Capture the cell that displays the provided text and extract its (X, Y) central coordinate. 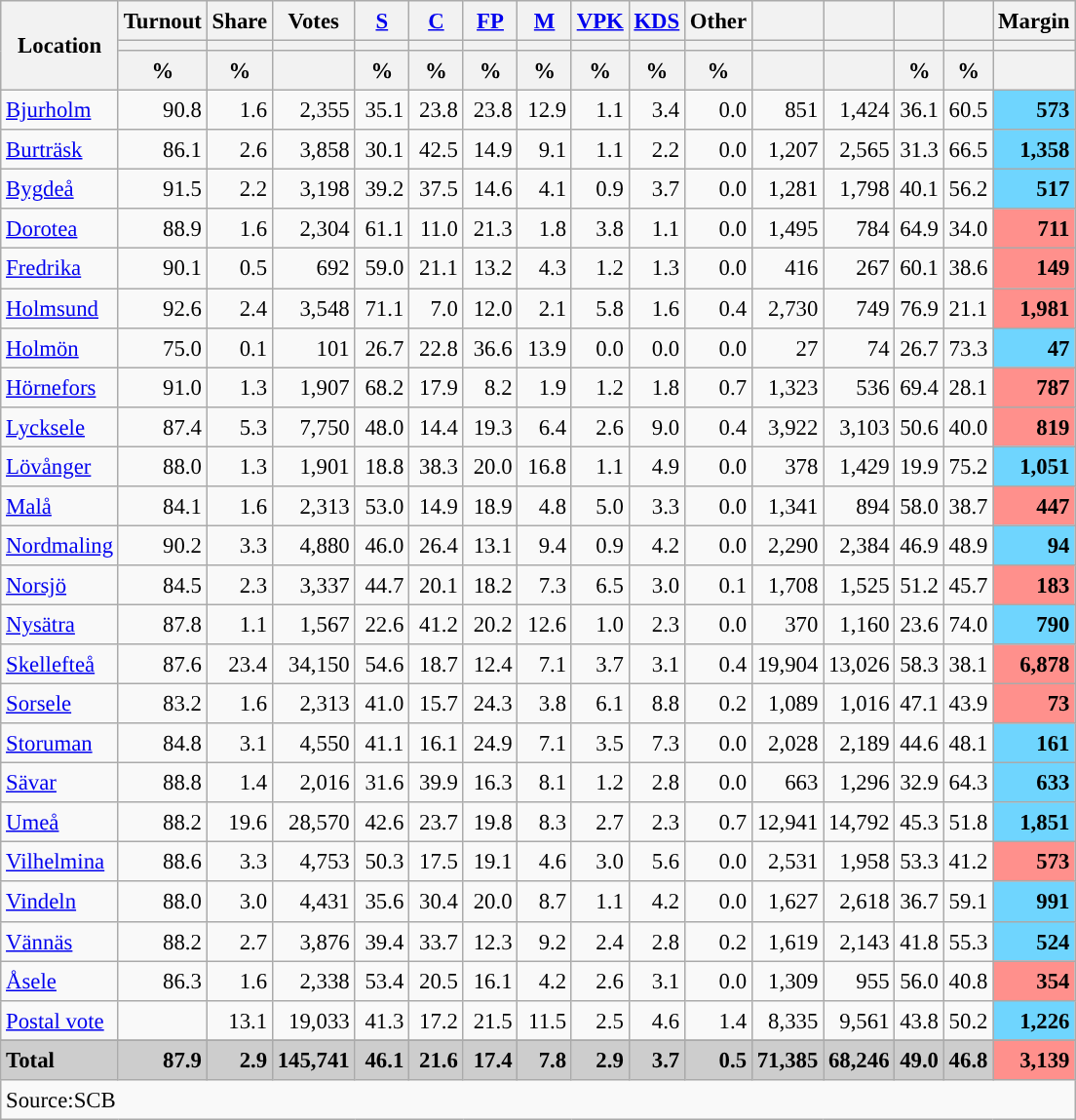
Storuman (60, 743)
38.6 (968, 269)
370 (788, 624)
87.4 (162, 427)
Dorotea (60, 228)
19.6 (240, 823)
66.5 (968, 150)
2,143 (860, 942)
14.6 (490, 189)
30.4 (437, 903)
43.9 (968, 704)
3,198 (314, 189)
6.1 (600, 704)
73.3 (968, 347)
416 (788, 269)
6.4 (545, 427)
33.7 (437, 942)
44.7 (382, 585)
71.1 (382, 308)
88.6 (162, 862)
34,150 (314, 665)
991 (1034, 903)
4.9 (657, 466)
784 (860, 228)
Share (240, 21)
19.1 (490, 862)
1,619 (788, 942)
524 (1034, 942)
161 (1034, 743)
88.9 (162, 228)
46.0 (382, 546)
9.2 (545, 942)
Location (60, 46)
18.9 (490, 507)
91.0 (162, 388)
851 (788, 111)
2,189 (860, 743)
59.1 (968, 903)
1,567 (314, 624)
7.8 (545, 1061)
68,246 (860, 1061)
692 (314, 269)
41.1 (382, 743)
12,941 (788, 823)
4.8 (545, 507)
Bygdeå (60, 189)
75.0 (162, 347)
Åsele (60, 981)
37.5 (437, 189)
1.0 (600, 624)
18.7 (437, 665)
12.0 (490, 308)
3.5 (600, 743)
21.3 (490, 228)
Total (60, 1061)
73 (1034, 704)
8.1 (545, 784)
42.6 (382, 823)
9.0 (657, 427)
13.2 (490, 269)
60.5 (968, 111)
4,753 (314, 862)
19,033 (314, 1020)
40.0 (968, 427)
69.4 (919, 388)
2,531 (788, 862)
36.1 (919, 111)
38.1 (968, 665)
1,358 (1034, 150)
48.9 (968, 546)
4.1 (545, 189)
6,878 (1034, 665)
19.3 (490, 427)
64.3 (968, 784)
Holmön (60, 347)
87.6 (162, 665)
23.7 (437, 823)
3,103 (860, 427)
31.3 (919, 150)
16.8 (545, 466)
3,858 (314, 150)
53.4 (382, 981)
53.3 (919, 862)
64.9 (919, 228)
4,550 (314, 743)
16.3 (490, 784)
12.9 (545, 111)
Turnout (162, 21)
20.1 (437, 585)
24.9 (490, 743)
38.7 (968, 507)
Nysätra (60, 624)
Holmsund (60, 308)
50.2 (968, 1020)
819 (1034, 427)
1,798 (860, 189)
1,627 (788, 903)
47 (1034, 347)
183 (1034, 585)
3,548 (314, 308)
378 (788, 466)
90.2 (162, 546)
58.0 (919, 507)
59.0 (382, 269)
45.3 (919, 823)
39.2 (382, 189)
39.9 (437, 784)
Lövånger (60, 466)
3,922 (788, 427)
55.3 (968, 942)
11.5 (545, 1020)
2,338 (314, 981)
87.9 (162, 1061)
48.1 (968, 743)
41.8 (919, 942)
Nordmaling (60, 546)
30.1 (382, 150)
Skellefteå (60, 665)
17.9 (437, 388)
5.8 (600, 308)
447 (1034, 507)
2,290 (788, 546)
2.5 (600, 1020)
1,851 (1034, 823)
1,016 (860, 704)
1,323 (788, 388)
88.8 (162, 784)
39.4 (382, 942)
51.8 (968, 823)
1,907 (314, 388)
35.6 (382, 903)
49.0 (919, 1061)
84.1 (162, 507)
40.8 (968, 981)
2,016 (314, 784)
34.0 (968, 228)
Norsjö (60, 585)
46.1 (382, 1061)
35.1 (382, 111)
1.9 (545, 388)
1,309 (788, 981)
517 (1034, 189)
9.1 (545, 150)
46.9 (919, 546)
Vindeln (60, 903)
354 (1034, 981)
787 (1034, 388)
1,495 (788, 228)
18.2 (490, 585)
19,904 (788, 665)
Votes (314, 21)
41.3 (382, 1020)
87.8 (162, 624)
3,337 (314, 585)
7,750 (314, 427)
Margin (1034, 21)
Hörnefors (60, 388)
Other (719, 21)
94 (1034, 546)
Fredrika (60, 269)
2,304 (314, 228)
76.9 (919, 308)
20.5 (437, 981)
749 (860, 308)
20.2 (490, 624)
FP (490, 21)
46.8 (968, 1061)
43.8 (919, 1020)
90.1 (162, 269)
21.5 (490, 1020)
2,730 (788, 308)
2,618 (860, 903)
4.3 (545, 269)
1,981 (1034, 308)
42.5 (437, 150)
267 (860, 269)
15.7 (437, 704)
711 (1034, 228)
74 (860, 347)
Source:SCB (538, 1100)
1,089 (788, 704)
101 (314, 347)
5.0 (600, 507)
58.3 (919, 665)
149 (1034, 269)
12.4 (490, 665)
11.0 (437, 228)
36.6 (490, 347)
8.7 (545, 903)
145,741 (314, 1061)
2,384 (860, 546)
1,424 (860, 111)
1,525 (860, 585)
1,207 (788, 150)
74.0 (968, 624)
26.4 (437, 546)
56.0 (919, 981)
53.0 (382, 507)
1,296 (860, 784)
84.5 (162, 585)
8.2 (490, 388)
86.1 (162, 150)
663 (788, 784)
36.7 (919, 903)
13,026 (860, 665)
61.1 (382, 228)
32.9 (919, 784)
68.2 (382, 388)
48.0 (382, 427)
28,570 (314, 823)
2.1 (545, 308)
5.6 (657, 862)
56.2 (968, 189)
M (545, 21)
Malå (60, 507)
9,561 (860, 1020)
4,431 (314, 903)
1,429 (860, 466)
Vilhelmina (60, 862)
17.2 (437, 1020)
Burträsk (60, 150)
1,281 (788, 189)
1,051 (1034, 466)
18.8 (382, 466)
17.5 (437, 862)
1,226 (1034, 1020)
54.6 (382, 665)
8.8 (657, 704)
50.6 (919, 427)
24.3 (490, 704)
8.3 (545, 823)
28.1 (968, 388)
21.6 (437, 1061)
22.8 (437, 347)
17.4 (490, 1061)
84.8 (162, 743)
1,160 (860, 624)
2,565 (860, 150)
2,355 (314, 111)
91.5 (162, 189)
C (437, 21)
23.6 (919, 624)
27 (788, 347)
3.4 (657, 111)
Postal vote (60, 1020)
31.6 (382, 784)
51.2 (919, 585)
22.6 (382, 624)
2,028 (788, 743)
12.3 (490, 942)
23.4 (240, 665)
Bjurholm (60, 111)
790 (1034, 624)
955 (860, 981)
45.7 (968, 585)
S (382, 21)
44.6 (919, 743)
Umeå (60, 823)
90.8 (162, 111)
Vännäs (60, 942)
92.6 (162, 308)
7.0 (437, 308)
1,901 (314, 466)
38.3 (437, 466)
4,880 (314, 546)
40.1 (919, 189)
50.3 (382, 862)
14.4 (437, 427)
3,139 (1034, 1061)
5.3 (240, 427)
9.4 (545, 546)
1,341 (788, 507)
19.9 (919, 466)
894 (860, 507)
KDS (657, 21)
47.1 (919, 704)
8,335 (788, 1020)
536 (860, 388)
75.2 (968, 466)
6.5 (600, 585)
Sorsele (60, 704)
41.0 (382, 704)
13.9 (545, 347)
3,876 (314, 942)
86.3 (162, 981)
Sävar (60, 784)
1,708 (788, 585)
1,958 (860, 862)
60.1 (919, 269)
14,792 (860, 823)
71,385 (788, 1061)
VPK (600, 21)
83.2 (162, 704)
12.6 (545, 624)
633 (1034, 784)
Lycksele (60, 427)
19.8 (490, 823)
